Provide the (X, Y) coordinate of the cell's center where the given text is located.  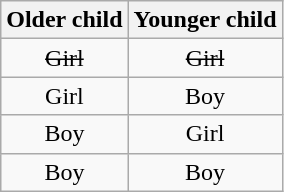
Older child (64, 20)
Younger child (205, 20)
